From the cell containing the given text, extract its center point as [x, y] coordinate. 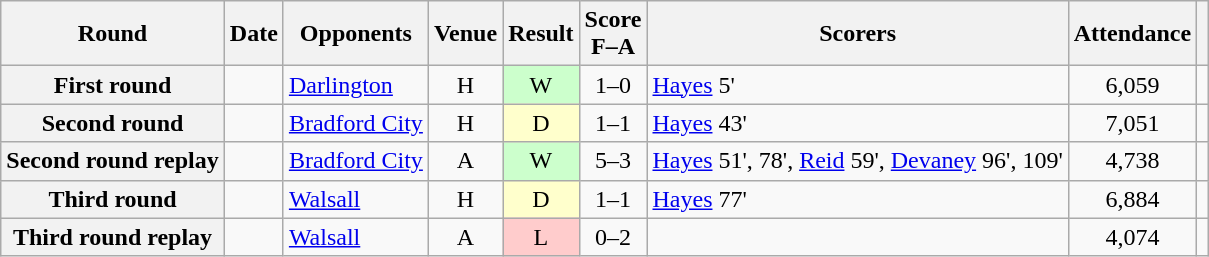
5–3 [613, 161]
Result [541, 34]
Venue [465, 34]
Second round [113, 123]
ScoreF–A [613, 34]
Third round [113, 199]
Attendance [1132, 34]
6,059 [1132, 85]
4,738 [1132, 161]
Round [113, 34]
Second round replay [113, 161]
Date [254, 34]
Hayes 5' [858, 85]
Hayes 43' [858, 123]
4,074 [1132, 237]
7,051 [1132, 123]
L [541, 237]
Hayes 51', 78', Reid 59', Devaney 96', 109' [858, 161]
1–0 [613, 85]
Third round replay [113, 237]
First round [113, 85]
Darlington [356, 85]
6,884 [1132, 199]
Hayes 77' [858, 199]
Opponents [356, 34]
0–2 [613, 237]
Scorers [858, 34]
